For the text-containing cell, return its midpoint in [x, y] coordinate format. 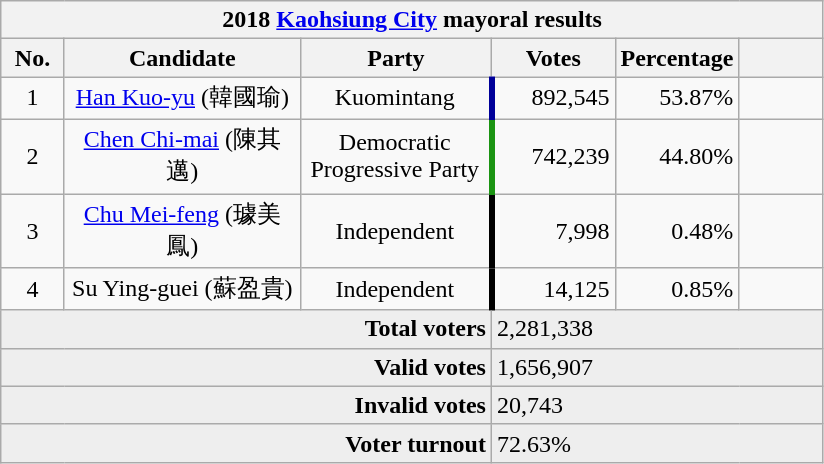
No. [33, 58]
7,998 [553, 231]
44.80% [677, 156]
742,239 [553, 156]
2,281,338 [657, 329]
Chu Mei-feng (璩美鳳) [182, 231]
Chen Chi-mai (陳其邁) [182, 156]
14,125 [553, 290]
3 [33, 231]
Invalid votes [246, 405]
20,743 [657, 405]
Voter turnout [246, 443]
Candidate [182, 58]
4 [33, 290]
72.63% [657, 443]
Su Ying-guei (蘇盈貴) [182, 290]
Kuomintang [396, 98]
Valid votes [246, 367]
Party [396, 58]
2 [33, 156]
53.87% [677, 98]
Votes [553, 58]
Percentage [677, 58]
2018 Kaohsiung City mayoral results [412, 20]
892,545 [553, 98]
1 [33, 98]
Total voters [246, 329]
Han Kuo-yu (韓國瑜) [182, 98]
Democratic Progressive Party [396, 156]
0.85% [677, 290]
1,656,907 [657, 367]
0.48% [677, 231]
